Output the (X, Y) coordinate of the center of the cell containing the given text.  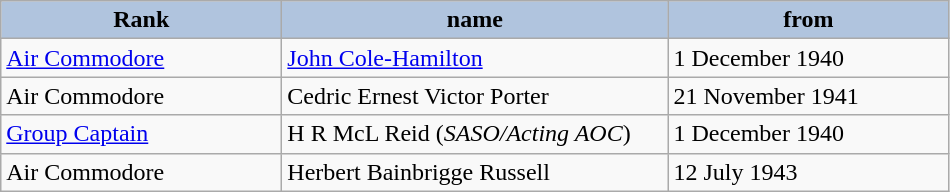
Cedric Ernest Victor Porter (475, 96)
John Cole-Hamilton (475, 58)
Group Captain (142, 134)
H R McL Reid (SASO/Acting AOC) (475, 134)
12 July 1943 (808, 172)
Rank (142, 20)
from (808, 20)
21 November 1941 (808, 96)
Herbert Bainbrigge Russell (475, 172)
name (475, 20)
